Locate the cell with the specified text and output its (x, y) center coordinate. 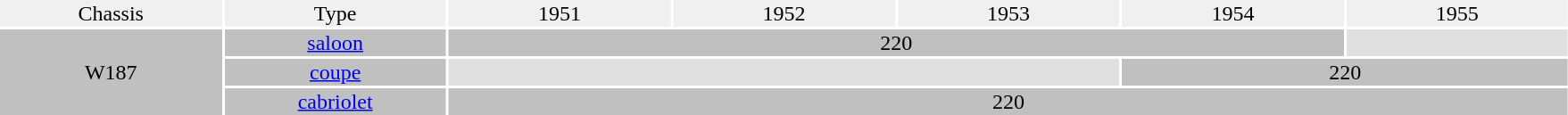
Type (335, 13)
1952 (784, 13)
1953 (1008, 13)
1951 (560, 13)
coupe (335, 72)
saloon (335, 43)
W187 (111, 72)
Chassis (111, 13)
1954 (1232, 13)
1955 (1457, 13)
cabriolet (335, 102)
